Pinpoint the cell where the given text exists, returning its (X, Y) midpoint coordinate. 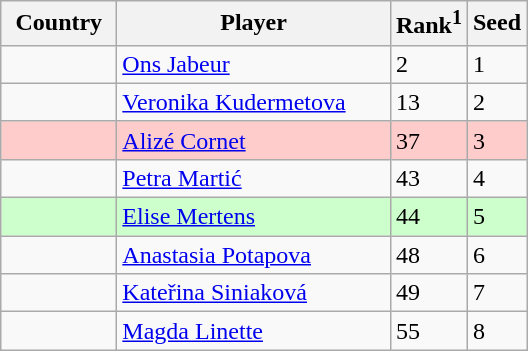
13 (428, 102)
5 (496, 217)
7 (496, 293)
Player (254, 24)
49 (428, 293)
37 (428, 140)
Anastasia Potapova (254, 255)
Country (59, 24)
Petra Martić (254, 178)
Kateřina Siniaková (254, 293)
3 (496, 140)
43 (428, 178)
44 (428, 217)
6 (496, 255)
Elise Mertens (254, 217)
Rank1 (428, 24)
55 (428, 331)
1 (496, 64)
8 (496, 331)
Magda Linette (254, 331)
Seed (496, 24)
Veronika Kudermetova (254, 102)
48 (428, 255)
4 (496, 178)
Alizé Cornet (254, 140)
Ons Jabeur (254, 64)
